Search for the cell housing the specified text and yield its (x, y) center coordinate. 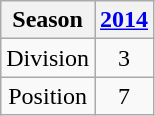
2014 (124, 20)
Division (48, 58)
7 (124, 96)
3 (124, 58)
Season (48, 20)
Position (48, 96)
